Scan for the cell matching the given text and deliver its [X, Y] coordinate at center. 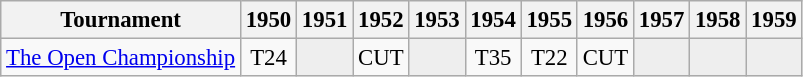
T24 [268, 58]
1950 [268, 20]
1958 [718, 20]
1954 [493, 20]
The Open Championship [121, 58]
1952 [381, 20]
1959 [774, 20]
T35 [493, 58]
1957 [661, 20]
1951 [325, 20]
1956 [605, 20]
1953 [437, 20]
Tournament [121, 20]
1955 [549, 20]
T22 [549, 58]
